Find where the given text appears and provide that cell's center as (x, y) coordinate. 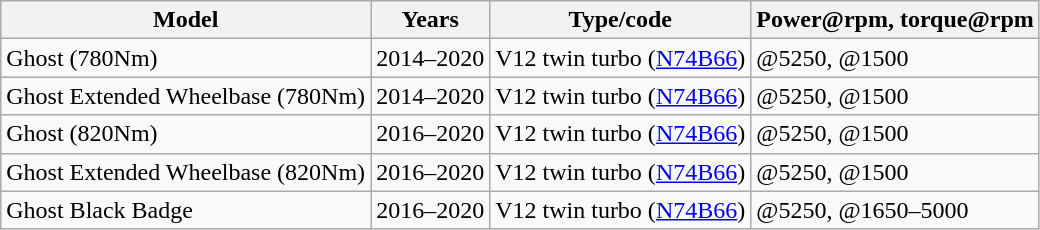
Ghost Extended Wheelbase (780Nm) (186, 96)
Ghost (820Nm) (186, 134)
Power@rpm, torque@rpm (896, 20)
Years (430, 20)
Ghost (780Nm) (186, 58)
Ghost Extended Wheelbase (820Nm) (186, 172)
Ghost Black Badge (186, 210)
Model (186, 20)
@5250, @1650–5000 (896, 210)
Type/code (620, 20)
